Identify which cell holds the provided text, then report its [X, Y] central coordinate. 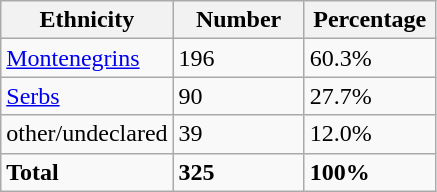
Ethnicity [87, 20]
90 [238, 96]
Number [238, 20]
12.0% [370, 134]
325 [238, 172]
39 [238, 134]
60.3% [370, 58]
27.7% [370, 96]
100% [370, 172]
Serbs [87, 96]
Percentage [370, 20]
Montenegrins [87, 58]
other/undeclared [87, 134]
Total [87, 172]
196 [238, 58]
